From the cell containing the given text, extract its center point as (x, y) coordinate. 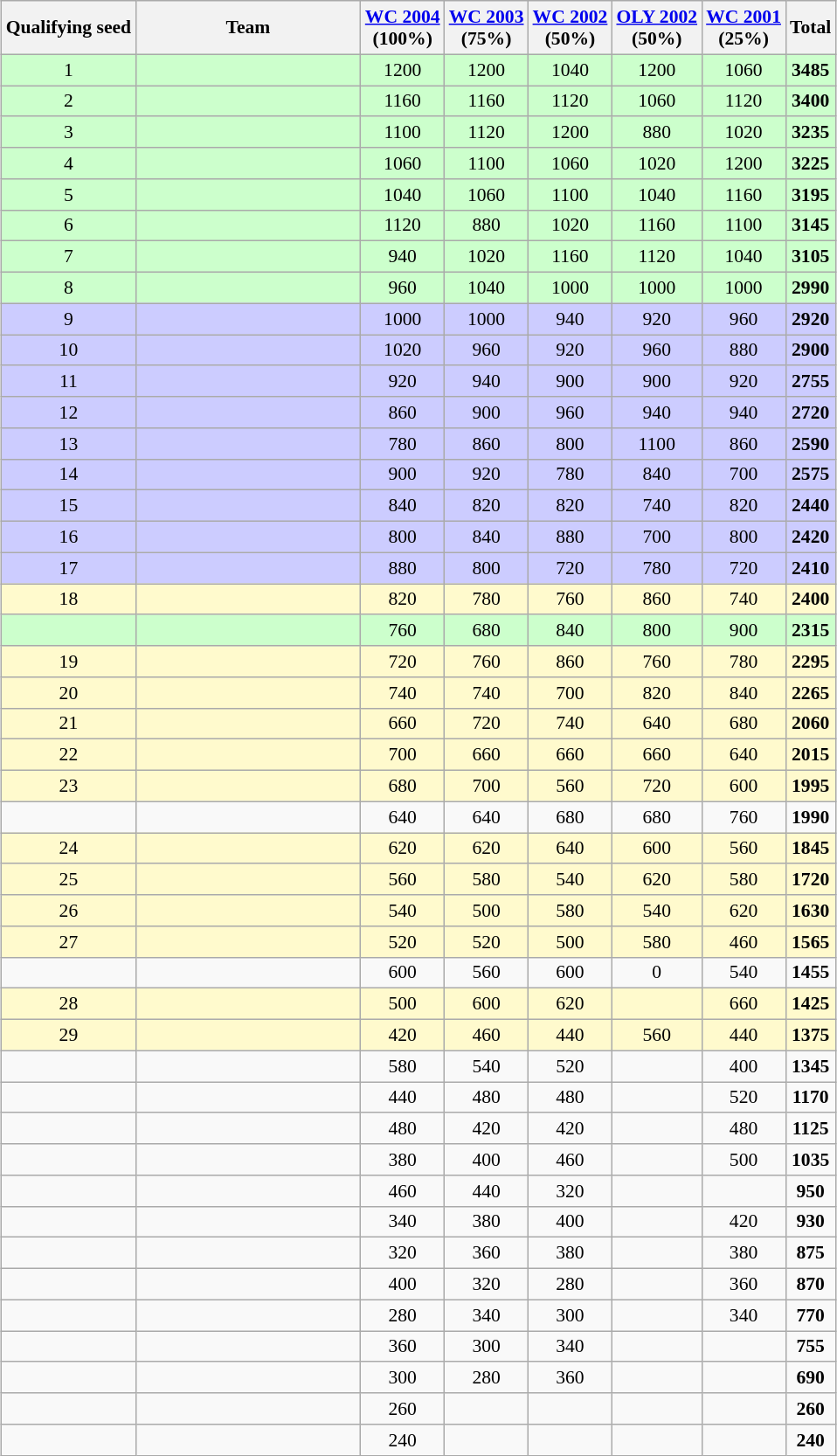
2295 (811, 662)
2315 (811, 631)
3235 (811, 133)
1990 (811, 817)
2265 (811, 693)
2440 (811, 506)
Total (811, 28)
11 (68, 382)
WC 2002(50%) (571, 28)
16 (68, 537)
2990 (811, 288)
26 (68, 911)
2060 (811, 724)
23 (68, 787)
1630 (811, 911)
1455 (811, 973)
950 (811, 1191)
2015 (811, 755)
870 (811, 1285)
OLY 2002(50%) (657, 28)
2420 (811, 537)
1845 (811, 849)
1720 (811, 880)
1 (68, 70)
25 (68, 880)
3225 (811, 163)
2575 (811, 475)
Qualifying seed (68, 28)
930 (811, 1222)
27 (68, 942)
2755 (811, 382)
4 (68, 163)
2 (68, 101)
29 (68, 1036)
12 (68, 413)
2590 (811, 444)
24 (68, 849)
2900 (811, 350)
15 (68, 506)
Team (248, 28)
1125 (811, 1129)
3105 (811, 257)
WC 2001(25%) (744, 28)
10 (68, 350)
13 (68, 444)
20 (68, 693)
5 (68, 195)
770 (811, 1315)
3195 (811, 195)
875 (811, 1253)
WC 2003(75%) (487, 28)
3145 (811, 225)
2400 (811, 600)
1170 (811, 1098)
690 (811, 1378)
6 (68, 225)
0 (657, 973)
18 (68, 600)
8 (68, 288)
2920 (811, 319)
22 (68, 755)
755 (811, 1347)
17 (68, 568)
1035 (811, 1160)
1425 (811, 1004)
1995 (811, 787)
1375 (811, 1036)
2410 (811, 568)
7 (68, 257)
3 (68, 133)
2720 (811, 413)
3485 (811, 70)
1345 (811, 1066)
1565 (811, 942)
3400 (811, 101)
21 (68, 724)
WC 2004(100%) (403, 28)
9 (68, 319)
14 (68, 475)
19 (68, 662)
28 (68, 1004)
